Determine the (X, Y) coordinate at the center of the cell enclosing the given text.  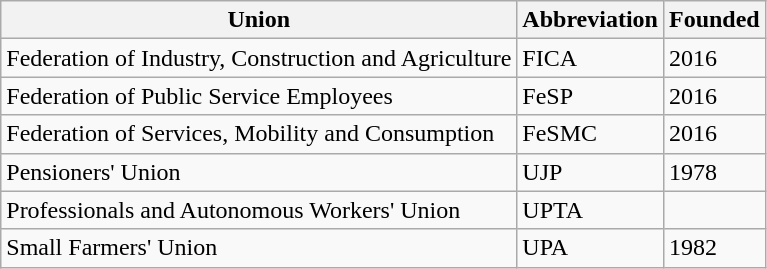
FeSMC (590, 134)
Federation of Services, Mobility and Consumption (259, 134)
Federation of Industry, Construction and Agriculture (259, 58)
Abbreviation (590, 20)
1978 (714, 172)
UPA (590, 248)
Union (259, 20)
Professionals and Autonomous Workers' Union (259, 210)
Pensioners' Union (259, 172)
FeSP (590, 96)
UPTA (590, 210)
UJP (590, 172)
Founded (714, 20)
Small Farmers' Union (259, 248)
FICA (590, 58)
Federation of Public Service Employees (259, 96)
1982 (714, 248)
